Extract the [X, Y] coordinate from the center of the cell holding the provided text.  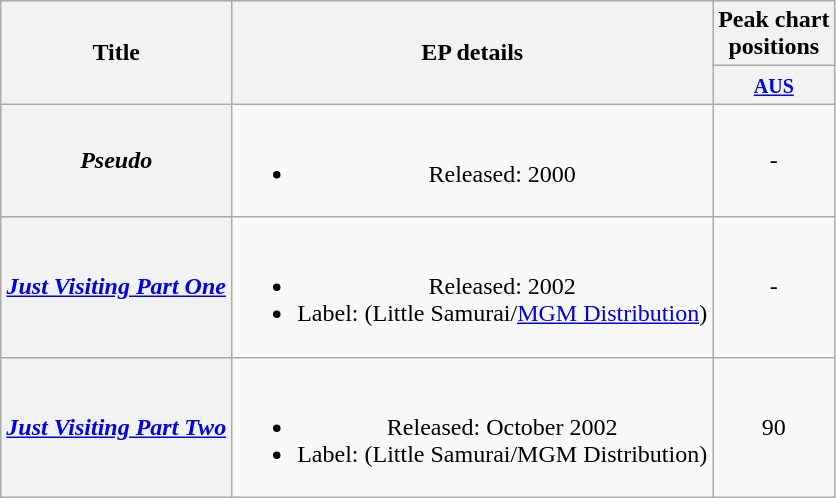
Released: 2000 [472, 160]
Just Visiting Part Two [116, 427]
90 [774, 427]
Just Visiting Part One [116, 287]
Released: 2002Label: (Little Samurai/MGM Distribution) [472, 287]
Released: October 2002Label: (Little Samurai/MGM Distribution) [472, 427]
Title [116, 52]
Pseudo [116, 160]
EP details [472, 52]
Peak chartpositions [774, 34]
AUS [774, 85]
